Provide the (X, Y) coordinate of the cell's center where the given text is located.  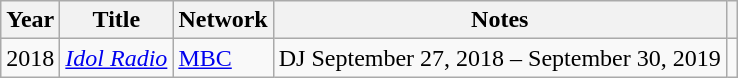
MBC (223, 58)
Idol Radio (116, 58)
Title (116, 20)
DJ September 27, 2018 – September 30, 2019 (500, 58)
Network (223, 20)
Notes (500, 20)
Year (30, 20)
2018 (30, 58)
